Determine the (x, y) coordinate at the center of the cell enclosing the given text.  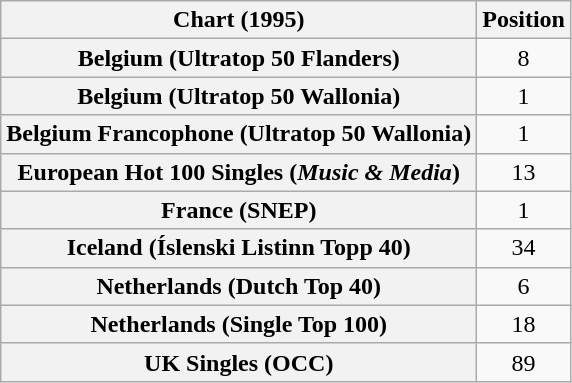
34 (524, 248)
Netherlands (Dutch Top 40) (239, 286)
Position (524, 20)
France (SNEP) (239, 210)
European Hot 100 Singles (Music & Media) (239, 172)
Iceland (Íslenski Listinn Topp 40) (239, 248)
Belgium Francophone (Ultratop 50 Wallonia) (239, 134)
8 (524, 58)
89 (524, 362)
Belgium (Ultratop 50 Flanders) (239, 58)
Belgium (Ultratop 50 Wallonia) (239, 96)
13 (524, 172)
Netherlands (Single Top 100) (239, 324)
Chart (1995) (239, 20)
18 (524, 324)
UK Singles (OCC) (239, 362)
6 (524, 286)
